Identify which cell holds the provided text, then report its (x, y) central coordinate. 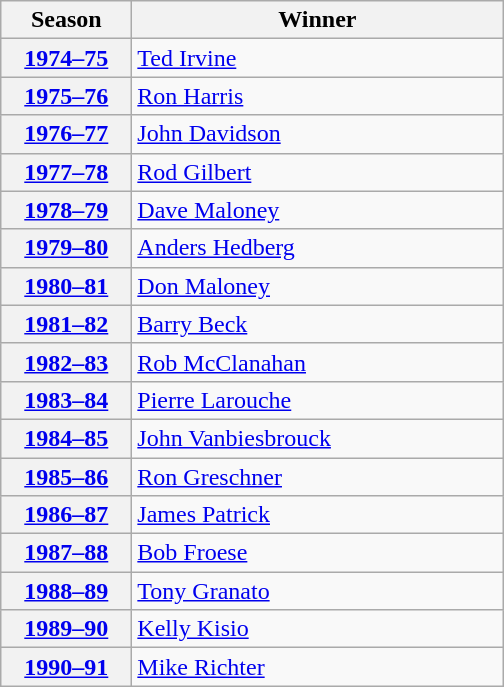
1978–79 (66, 210)
1974–75 (66, 58)
Season (66, 20)
John Vanbiesbrouck (318, 438)
Pierre Larouche (318, 400)
1976–77 (66, 134)
1981–82 (66, 324)
1977–78 (66, 172)
Kelly Kisio (318, 629)
1990–91 (66, 667)
Ted Irvine (318, 58)
1975–76 (66, 96)
James Patrick (318, 515)
1983–84 (66, 400)
Don Maloney (318, 286)
1982–83 (66, 362)
Ron Greschner (318, 477)
1985–86 (66, 477)
Tony Granato (318, 591)
Rod Gilbert (318, 172)
Bob Froese (318, 553)
1980–81 (66, 286)
Ron Harris (318, 96)
1988–89 (66, 591)
Winner (318, 20)
Mike Richter (318, 667)
Barry Beck (318, 324)
Dave Maloney (318, 210)
John Davidson (318, 134)
1987–88 (66, 553)
1989–90 (66, 629)
1979–80 (66, 248)
Rob McClanahan (318, 362)
Anders Hedberg (318, 248)
1986–87 (66, 515)
1984–85 (66, 438)
